Determine the [X, Y] coordinate at the center of the cell enclosing the given text.  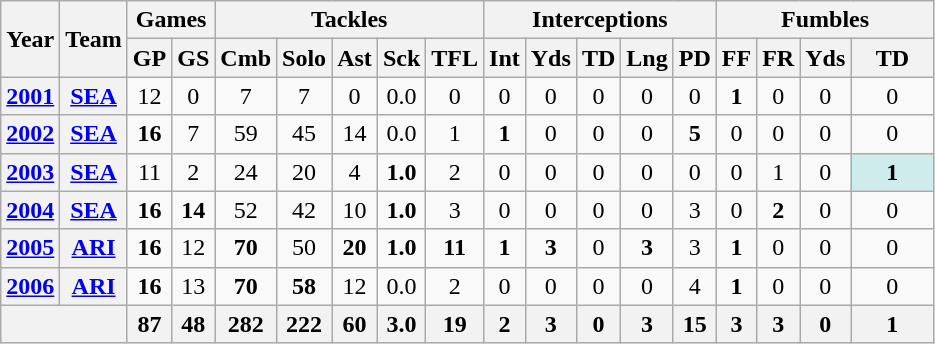
Year [30, 39]
282 [246, 324]
Ast [355, 58]
222 [304, 324]
FR [778, 58]
Fumbles [825, 20]
Solo [304, 58]
Sck [401, 58]
19 [455, 324]
2006 [30, 286]
5 [694, 134]
Team [94, 39]
24 [246, 172]
Games [170, 20]
2001 [30, 96]
PD [694, 58]
TFL [455, 58]
GS [194, 58]
60 [355, 324]
2004 [30, 210]
Tackles [350, 20]
10 [355, 210]
FF [736, 58]
3.0 [401, 324]
48 [194, 324]
87 [149, 324]
Cmb [246, 58]
13 [194, 286]
2003 [30, 172]
2005 [30, 248]
Interceptions [600, 20]
45 [304, 134]
2002 [30, 134]
15 [694, 324]
59 [246, 134]
Lng [647, 58]
42 [304, 210]
50 [304, 248]
58 [304, 286]
52 [246, 210]
GP [149, 58]
Int [505, 58]
